Search for the cell housing the specified text and yield its [x, y] center coordinate. 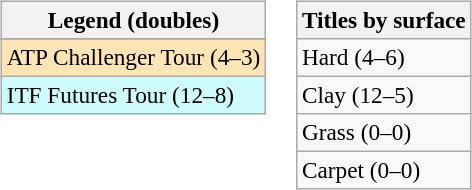
Titles by surface [384, 20]
Clay (12–5) [384, 95]
Carpet (0–0) [384, 171]
ATP Challenger Tour (4–3) [133, 57]
ITF Futures Tour (12–8) [133, 95]
Hard (4–6) [384, 57]
Grass (0–0) [384, 133]
Legend (doubles) [133, 20]
